Search for the cell housing the specified text and yield its (X, Y) center coordinate. 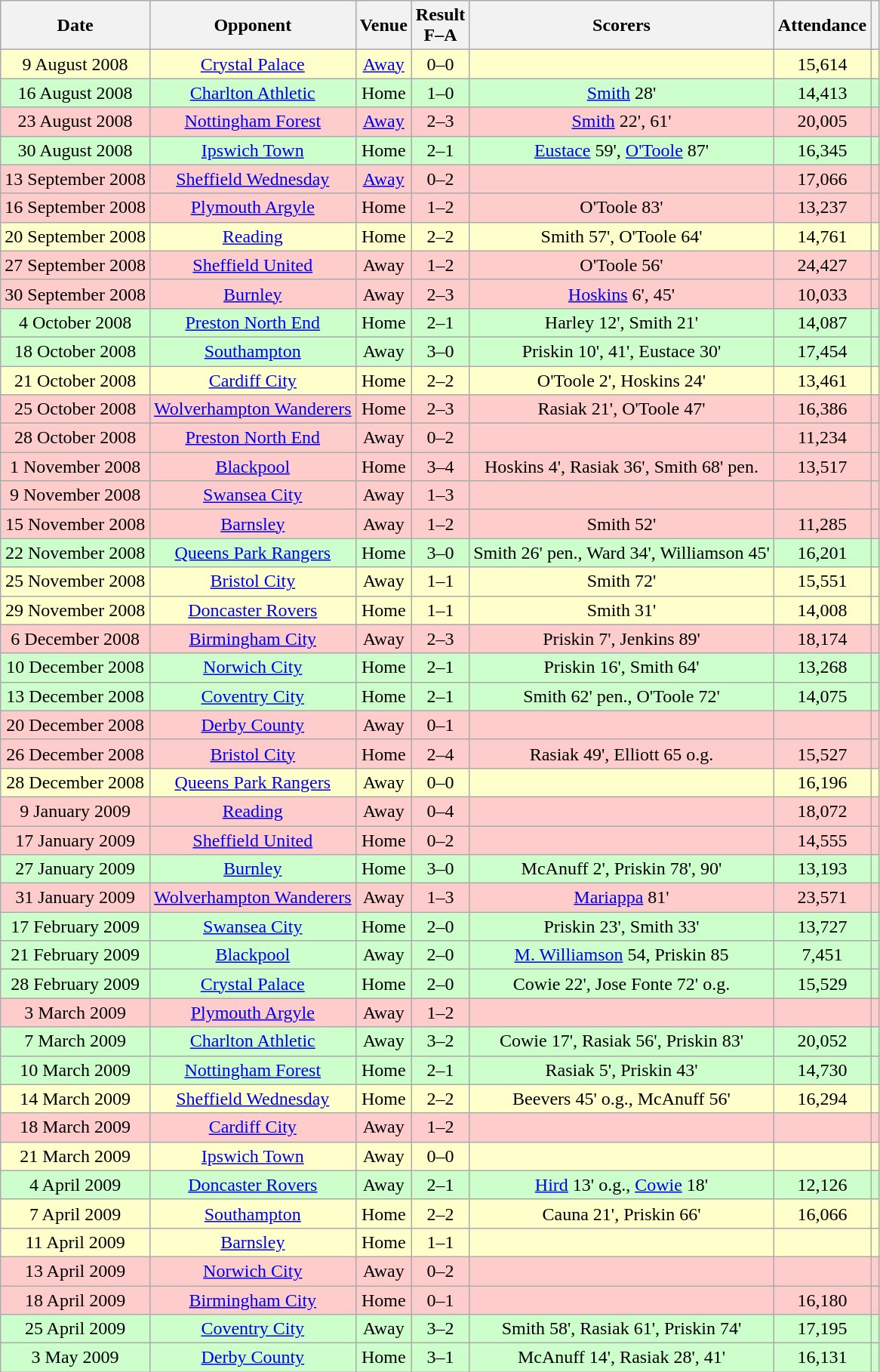
30 September 2008 (75, 294)
25 April 2009 (75, 1329)
9 November 2008 (75, 495)
16,131 (822, 1358)
Priskin 16', Smith 64' (622, 668)
13,193 (822, 869)
15 November 2008 (75, 524)
14,087 (822, 322)
30 August 2008 (75, 150)
17 February 2009 (75, 926)
16,201 (822, 553)
14,413 (822, 93)
16,294 (822, 1099)
31 January 2009 (75, 898)
Cowie 17', Rasiak 56', Priskin 83' (622, 1041)
17,066 (822, 179)
18,174 (822, 639)
22 November 2008 (75, 553)
18 March 2009 (75, 1127)
17,454 (822, 351)
O'Toole 56' (622, 265)
17 January 2009 (75, 840)
20 December 2008 (75, 725)
16 August 2008 (75, 93)
1–0 (440, 93)
13,517 (822, 467)
0–4 (440, 811)
Venue (383, 26)
23,571 (822, 898)
16,345 (822, 150)
2–4 (440, 754)
Hoskins 4', Rasiak 36', Smith 68' pen. (622, 467)
4 October 2008 (75, 322)
ResultF–A (440, 26)
9 August 2008 (75, 64)
11,234 (822, 438)
1 November 2008 (75, 467)
O'Toole 2', Hoskins 24' (622, 380)
13,461 (822, 380)
23 August 2008 (75, 122)
Rasiak 21', O'Toole 47' (622, 409)
15,527 (822, 754)
Mariappa 81' (622, 898)
Smith 28' (622, 93)
Beevers 45' o.g., McAnuff 56' (622, 1099)
21 February 2009 (75, 955)
Smith 31' (622, 610)
18 April 2009 (75, 1300)
4 April 2009 (75, 1185)
Rasiak 49', Elliott 65 o.g. (622, 754)
Attendance (822, 26)
13 April 2009 (75, 1271)
6 December 2008 (75, 639)
12,126 (822, 1185)
14 March 2009 (75, 1099)
Cowie 22', Jose Fonte 72' o.g. (622, 984)
27 January 2009 (75, 869)
3–1 (440, 1358)
Smith 57', O'Toole 64' (622, 236)
24,427 (822, 265)
McAnuff 2', Priskin 78', 90' (622, 869)
O'Toole 83' (622, 208)
14,075 (822, 696)
14,555 (822, 840)
27 September 2008 (75, 265)
10 December 2008 (75, 668)
Opponent (252, 26)
Scorers (622, 26)
Priskin 7', Jenkins 89' (622, 639)
16 September 2008 (75, 208)
25 November 2008 (75, 581)
20 September 2008 (75, 236)
28 October 2008 (75, 438)
17,195 (822, 1329)
Smith 52' (622, 524)
M. Williamson 54, Priskin 85 (622, 955)
28 February 2009 (75, 984)
Hoskins 6', 45' (622, 294)
Eustace 59', O'Toole 87' (622, 150)
18 October 2008 (75, 351)
21 March 2009 (75, 1156)
10,033 (822, 294)
Priskin 23', Smith 33' (622, 926)
14,761 (822, 236)
14,730 (822, 1070)
28 December 2008 (75, 782)
13,727 (822, 926)
Rasiak 5', Priskin 43' (622, 1070)
18,072 (822, 811)
Smith 22', 61' (622, 122)
13,237 (822, 208)
Harley 12', Smith 21' (622, 322)
13 December 2008 (75, 696)
16,196 (822, 782)
20,005 (822, 122)
7 March 2009 (75, 1041)
15,614 (822, 64)
16,066 (822, 1213)
25 October 2008 (75, 409)
9 January 2009 (75, 811)
Smith 26' pen., Ward 34', Williamson 45' (622, 553)
7,451 (822, 955)
Smith 58', Rasiak 61', Priskin 74' (622, 1329)
11 April 2009 (75, 1242)
Cauna 21', Priskin 66' (622, 1213)
16,180 (822, 1300)
15,551 (822, 581)
3–4 (440, 467)
21 October 2008 (75, 380)
29 November 2008 (75, 610)
3 March 2009 (75, 1013)
Smith 62' pen., O'Toole 72' (622, 696)
20,052 (822, 1041)
15,529 (822, 984)
13,268 (822, 668)
11,285 (822, 524)
3 May 2009 (75, 1358)
Smith 72' (622, 581)
13 September 2008 (75, 179)
26 December 2008 (75, 754)
McAnuff 14', Rasiak 28', 41' (622, 1358)
10 March 2009 (75, 1070)
Date (75, 26)
7 April 2009 (75, 1213)
16,386 (822, 409)
Hird 13' o.g., Cowie 18' (622, 1185)
14,008 (822, 610)
Priskin 10', 41', Eustace 30' (622, 351)
